Identify which cell holds the provided text, then report its [X, Y] central coordinate. 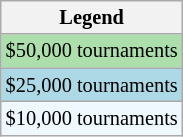
$25,000 tournaments [92, 85]
$50,000 tournaments [92, 51]
$10,000 tournaments [92, 118]
Legend [92, 17]
